From the cell containing the given text, extract its center point as (x, y) coordinate. 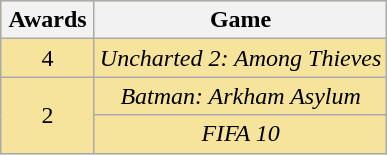
4 (48, 58)
2 (48, 115)
Batman: Arkham Asylum (240, 96)
FIFA 10 (240, 134)
Game (240, 20)
Awards (48, 20)
Uncharted 2: Among Thieves (240, 58)
